Find where the given text appears and provide that cell's center as (X, Y) coordinate. 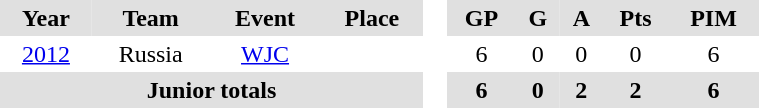
Team (151, 18)
Pts (636, 18)
Junior totals (212, 90)
PIM (714, 18)
GP (481, 18)
2012 (46, 54)
A (581, 18)
Event (264, 18)
Place (372, 18)
G (538, 18)
Year (46, 18)
WJC (264, 54)
Russia (151, 54)
